Find where the given text appears and provide that cell's center as (X, Y) coordinate. 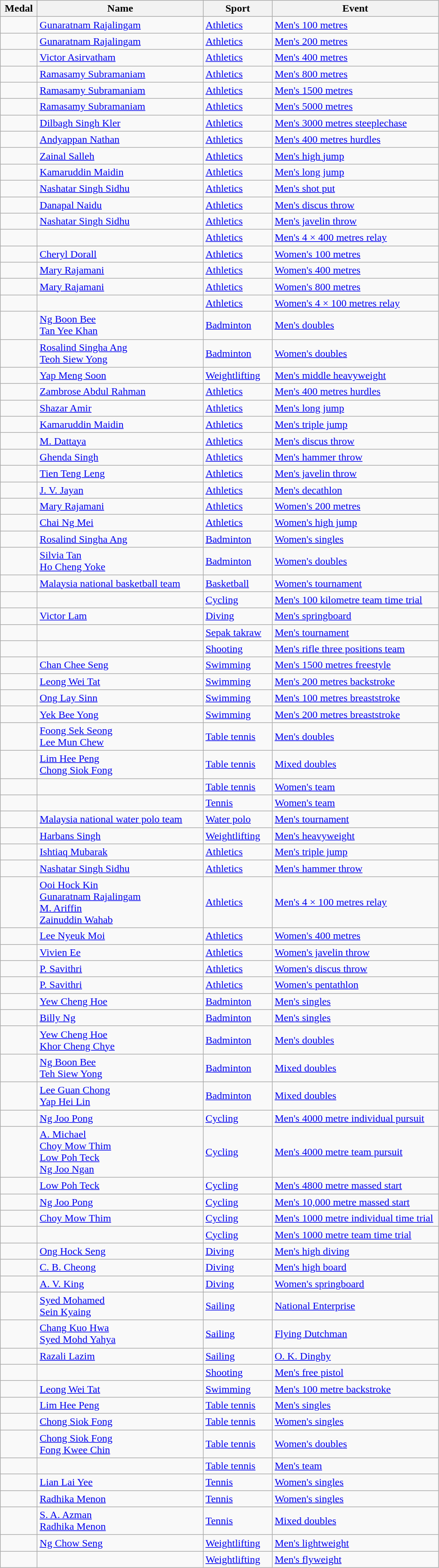
A. MichaelChoy Mow ThimLow Poh TeckNg Joo Ngan (120, 1152)
Ong Lay Sinn (120, 698)
Ooi Hock KinGunaratnam RajalingamM. AriffinZainuddin Wahab (120, 902)
Men's lightweight (355, 1543)
Men's rifle three positions team (355, 649)
Foong Sek SeongLee Mun Chew (120, 736)
Basketball (238, 583)
Women's discus throw (355, 969)
Men's team (355, 1466)
Lee Nyeuk Moi (120, 936)
Men's 200 metres (355, 41)
Malaysia national water polo team (120, 819)
C. B. Cheong (120, 1267)
Men's 4800 metre massed start (355, 1186)
S. A. AzmanRadhika Menon (120, 1521)
Men's shot put (355, 188)
Water polo (238, 819)
Rosalind Singha AngTeoh Siew Yong (120, 353)
Zainal Salleh (120, 156)
Lim Hee PengChong Siok Fong (120, 764)
Ghenda Singh (120, 457)
Men's 1000 metre team time trial (355, 1235)
Sepak takraw (238, 632)
Men's 200 metres breaststroke (355, 714)
Men's 100 metres breaststroke (355, 698)
Chong Siok FongFong Kwee Chin (120, 1444)
Ng Boon BeeTan Yee Khan (120, 325)
Men's 1000 metre individual time trial (355, 1218)
Syed MohamedSein Kyaing (120, 1306)
Shazar Amir (120, 408)
Men's high board (355, 1267)
Men's 400 metres (355, 58)
Men's 1500 metres (355, 90)
Victor Lam (120, 616)
Women's 100 metres (355, 254)
Sport (238, 9)
Victor Asirvatham (120, 58)
Men's free pistol (355, 1372)
National Enterprise (355, 1306)
Flying Dutchman (355, 1334)
Women's 800 metres (355, 287)
Men's 4000 metre team pursuit (355, 1152)
Choy Mow Thim (120, 1218)
Chai Ng Mei (120, 523)
Zambrose Abdul Rahman (120, 392)
Yap Meng Soon (120, 375)
Men's 3000 metres steeplechase (355, 123)
Radhika Menon (120, 1499)
Men's 4 × 100 metres relay (355, 902)
Men's 1500 metres freestyle (355, 665)
Ng Boon BeeTeh Siew Yong (120, 1068)
Men's 100 kilometre team time trial (355, 600)
Harbans Singh (120, 836)
J. V. Jayan (120, 490)
Tien Teng Leng (120, 473)
Name (120, 9)
Men's middle heavyweight (355, 375)
Yew Cheng Hoe (120, 1001)
Chong Siok Fong (120, 1421)
Ishtiaq Mubarak (120, 852)
Vivien Ee (120, 952)
Lee Guan ChongYap Hei Lin (120, 1095)
Ong Hock Seng (120, 1251)
Women's 200 metres (355, 506)
Medal (19, 9)
Razali Lazim (120, 1356)
Event (355, 9)
Billy Ng (120, 1018)
Men's 100 metres (355, 25)
Men's 800 metres (355, 74)
Yek Bee Yong (120, 714)
Silvia TanHo Cheng Yoke (120, 562)
Men's high jump (355, 156)
Ng Chow Seng (120, 1543)
Men's 200 metres backstroke (355, 681)
Women's javelin throw (355, 952)
Lian Lai Yee (120, 1482)
Men's 5000 metres (355, 107)
Yew Cheng HoeKhor Cheng Chye (120, 1040)
Chang Kuo HwaSyed Mohd Yahya (120, 1334)
Women's high jump (355, 523)
Cheryl Dorall (120, 254)
Men's high diving (355, 1251)
Women's tournament (355, 583)
Men's decathlon (355, 490)
Men's 4 × 400 metres relay (355, 238)
Men's 100 metre backstroke (355, 1389)
Malaysia national basketball team (120, 583)
Men's 4000 metre individual pursuit (355, 1118)
Dilbagh Singh Kler (120, 123)
Danapal Naidu (120, 205)
Women's springboard (355, 1284)
Women's 4 × 100 metres relay (355, 303)
Men's 10,000 metre massed start (355, 1202)
A. V. King (120, 1284)
M. Dattaya (120, 441)
Andyappan Nathan (120, 139)
Low Poh Teck (120, 1186)
Chan Chee Seng (120, 665)
Men's springboard (355, 616)
Lim Hee Peng (120, 1405)
Men's flyweight (355, 1559)
Women's pentathlon (355, 985)
Men's heavyweight (355, 836)
O. K. Dinghy (355, 1356)
Rosalind Singha Ang (120, 539)
